Provide the [X, Y] coordinate of the cell's center where the given text is located.  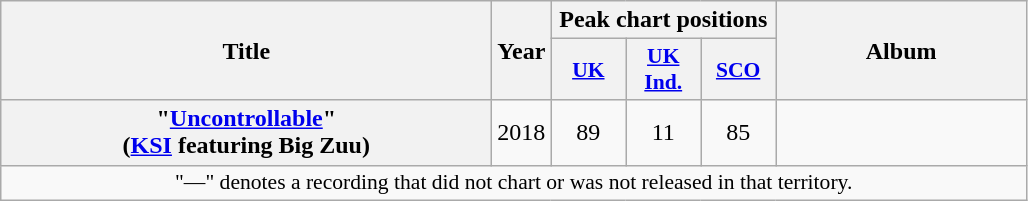
Album [902, 50]
"Uncontrollable"(KSI featuring Big Zuu) [246, 132]
Title [246, 50]
"—" denotes a recording that did not chart or was not released in that territory. [514, 183]
Peak chart positions [664, 20]
SCO [738, 70]
UK Ind. [664, 70]
2018 [522, 132]
89 [588, 132]
Year [522, 50]
UK [588, 70]
11 [664, 132]
85 [738, 132]
